From the cell containing the given text, extract its center point as (x, y) coordinate. 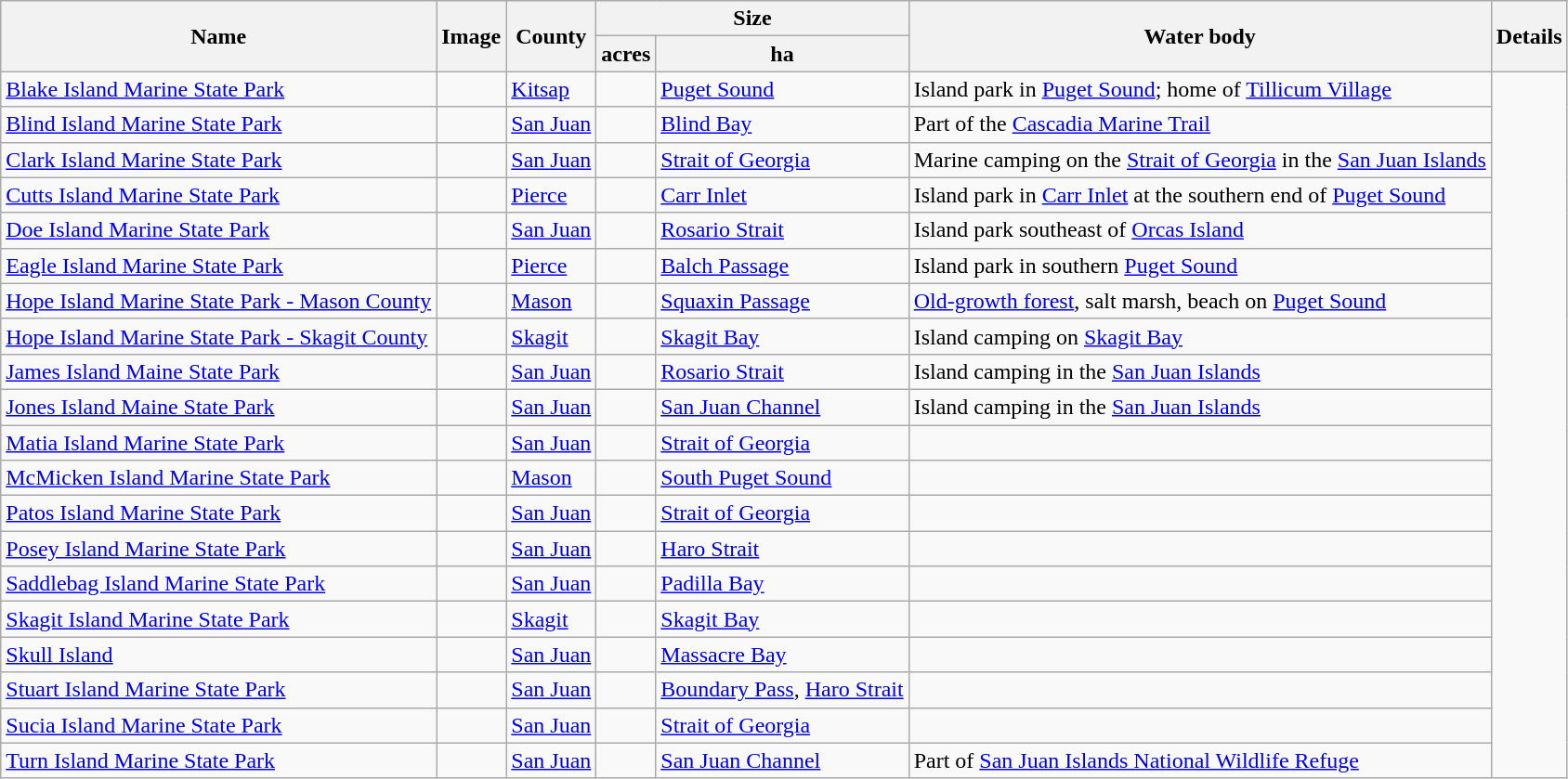
Carr Inlet (782, 195)
Skull Island (219, 655)
Hope Island Marine State Park - Skagit County (219, 336)
acres (626, 54)
Matia Island Marine State Park (219, 443)
Puget Sound (782, 89)
Eagle Island Marine State Park (219, 266)
Hope Island Marine State Park - Mason County (219, 301)
Balch Passage (782, 266)
McMicken Island Marine State Park (219, 478)
Island park in southern Puget Sound (1200, 266)
Blind Island Marine State Park (219, 124)
Name (219, 36)
Massacre Bay (782, 655)
Cutts Island Marine State Park (219, 195)
County (552, 36)
Island park in Carr Inlet at the southern end of Puget Sound (1200, 195)
Blind Bay (782, 124)
Jones Island Maine State Park (219, 407)
Water body (1200, 36)
Island camping on Skagit Bay (1200, 336)
ha (782, 54)
Part of the Cascadia Marine Trail (1200, 124)
Details (1529, 36)
Size (752, 19)
Saddlebag Island Marine State Park (219, 584)
Boundary Pass, Haro Strait (782, 690)
Haro Strait (782, 549)
Clark Island Marine State Park (219, 160)
South Puget Sound (782, 478)
Island park in Puget Sound; home of Tillicum Village (1200, 89)
James Island Maine State Park (219, 371)
Patos Island Marine State Park (219, 513)
Sucia Island Marine State Park (219, 725)
Part of San Juan Islands National Wildlife Refuge (1200, 760)
Squaxin Passage (782, 301)
Island park southeast of Orcas Island (1200, 230)
Posey Island Marine State Park (219, 549)
Stuart Island Marine State Park (219, 690)
Marine camping on the Strait of Georgia in the San Juan Islands (1200, 160)
Padilla Bay (782, 584)
Blake Island Marine State Park (219, 89)
Old-growth forest, salt marsh, beach on Puget Sound (1200, 301)
Doe Island Marine State Park (219, 230)
Image (472, 36)
Kitsap (552, 89)
Skagit Island Marine State Park (219, 619)
Turn Island Marine State Park (219, 760)
